Output the (X, Y) coordinate of the center of the cell containing the given text.  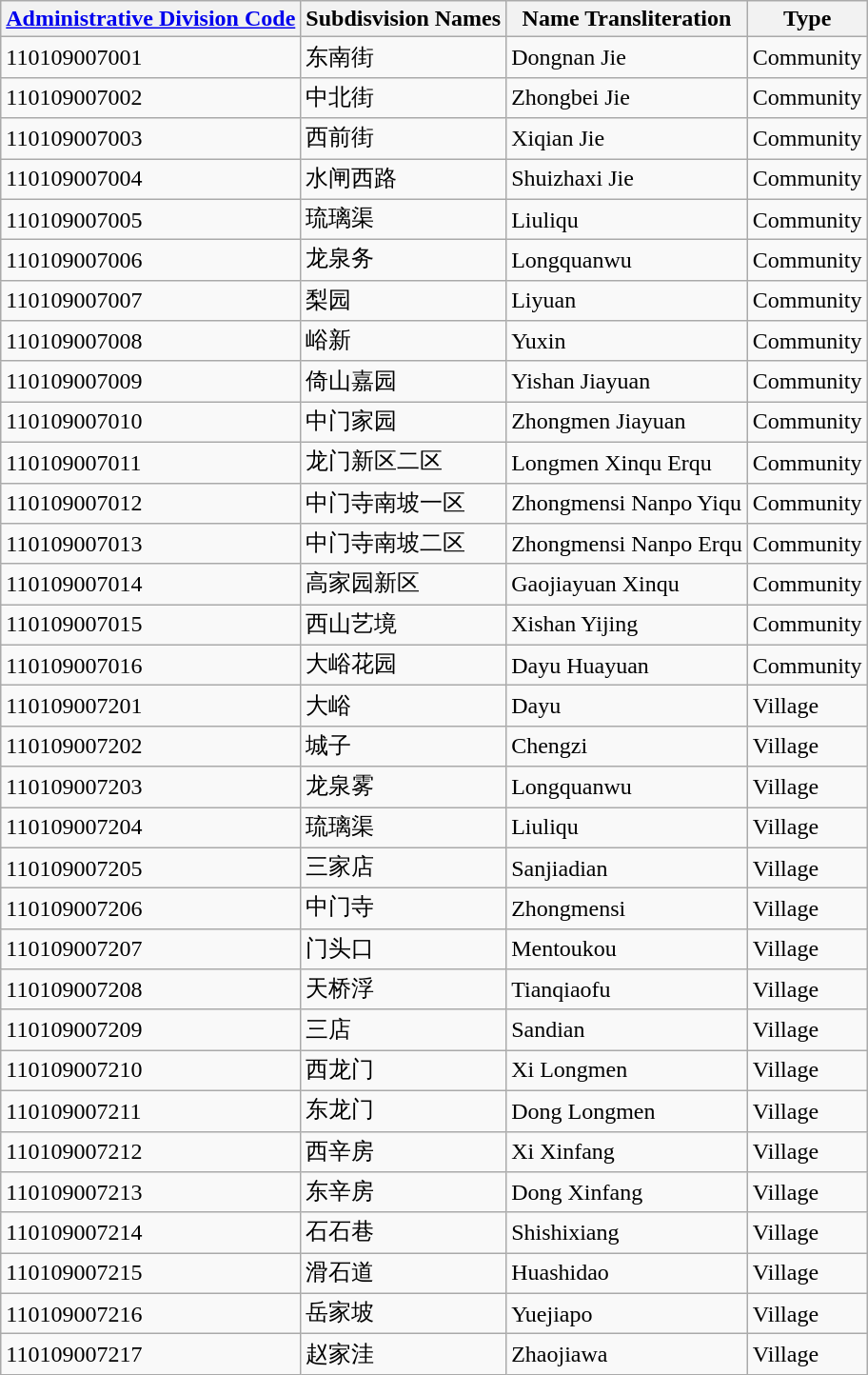
Longmen Xinqu Erqu (627, 463)
中门家园 (404, 423)
Xiqian Jie (627, 139)
110109007204 (150, 828)
水闸西路 (404, 179)
中门寺南坡一区 (404, 503)
110109007011 (150, 463)
Zhongbei Jie (627, 97)
Xi Xinfang (627, 1152)
赵家洼 (404, 1354)
Yuejiapo (627, 1314)
110109007012 (150, 503)
Huashidao (627, 1274)
110109007001 (150, 57)
龙泉务 (404, 261)
门头口 (404, 948)
Type (807, 19)
龙泉雾 (404, 787)
110109007005 (150, 219)
Xishan Yijing (627, 625)
Dayu (627, 707)
Yishan Jiayuan (627, 381)
Sanjiadian (627, 868)
Zhongmensi (627, 908)
110109007206 (150, 908)
Zhaojiawa (627, 1354)
中门寺 (404, 908)
西前街 (404, 139)
110109007010 (150, 423)
110109007007 (150, 301)
Administrative Division Code (150, 19)
滑石道 (404, 1274)
东南街 (404, 57)
110109007003 (150, 139)
大峪花园 (404, 665)
110109007004 (150, 179)
Shuizhaxi Jie (627, 179)
倚山嘉园 (404, 381)
110109007217 (150, 1354)
西龙门 (404, 1070)
110109007014 (150, 585)
Dongnan Jie (627, 57)
110109007210 (150, 1070)
大峪 (404, 707)
110109007015 (150, 625)
110109007016 (150, 665)
Tianqiaofu (627, 990)
东龙门 (404, 1110)
Dong Xinfang (627, 1192)
Subdisvision Names (404, 19)
西山艺境 (404, 625)
中门寺南坡二区 (404, 545)
110109007209 (150, 1030)
城子 (404, 747)
110109007211 (150, 1110)
110109007207 (150, 948)
石石巷 (404, 1232)
110109007203 (150, 787)
西辛房 (404, 1152)
Shishixiang (627, 1232)
三店 (404, 1030)
天桥浮 (404, 990)
Yuxin (627, 341)
Zhongmensi Nanpo Erqu (627, 545)
高家园新区 (404, 585)
中北街 (404, 97)
110109007201 (150, 707)
110109007212 (150, 1152)
110109007008 (150, 341)
梨园 (404, 301)
110109007215 (150, 1274)
龙门新区二区 (404, 463)
Dong Longmen (627, 1110)
Zhongmensi Nanpo Yiqu (627, 503)
110109007013 (150, 545)
110109007202 (150, 747)
Xi Longmen (627, 1070)
三家店 (404, 868)
Mentoukou (627, 948)
110109007208 (150, 990)
110109007006 (150, 261)
110109007002 (150, 97)
110109007216 (150, 1314)
岳家坡 (404, 1314)
Gaojiayuan Xinqu (627, 585)
东辛房 (404, 1192)
110109007205 (150, 868)
Sandian (627, 1030)
Chengzi (627, 747)
Name Transliteration (627, 19)
峪新 (404, 341)
110109007214 (150, 1232)
Liyuan (627, 301)
110109007213 (150, 1192)
Dayu Huayuan (627, 665)
Zhongmen Jiayuan (627, 423)
110109007009 (150, 381)
